Identify which cell holds the provided text, then report its [x, y] central coordinate. 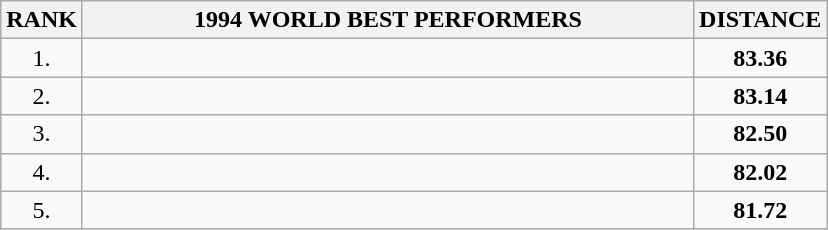
82.50 [760, 134]
1994 WORLD BEST PERFORMERS [388, 20]
DISTANCE [760, 20]
81.72 [760, 210]
4. [42, 172]
3. [42, 134]
83.14 [760, 96]
83.36 [760, 58]
82.02 [760, 172]
1. [42, 58]
5. [42, 210]
RANK [42, 20]
2. [42, 96]
